Provide the [x, y] coordinate of the cell's center where the given text is located.  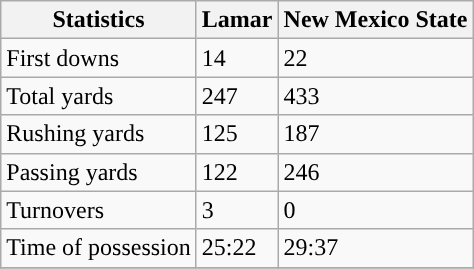
29:37 [376, 248]
Total yards [99, 96]
Time of possession [99, 248]
25:22 [237, 248]
3 [237, 210]
187 [376, 134]
125 [237, 134]
Turnovers [99, 210]
246 [376, 172]
0 [376, 210]
Lamar [237, 20]
Passing yards [99, 172]
122 [237, 172]
433 [376, 96]
Statistics [99, 20]
14 [237, 58]
247 [237, 96]
First downs [99, 58]
22 [376, 58]
New Mexico State [376, 20]
Rushing yards [99, 134]
